Identify which cell holds the provided text, then report its [X, Y] central coordinate. 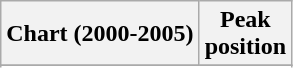
Chart (2000-2005) [100, 34]
Peakposition [245, 34]
